Extract the [X, Y] coordinate from the center of the cell holding the provided text.  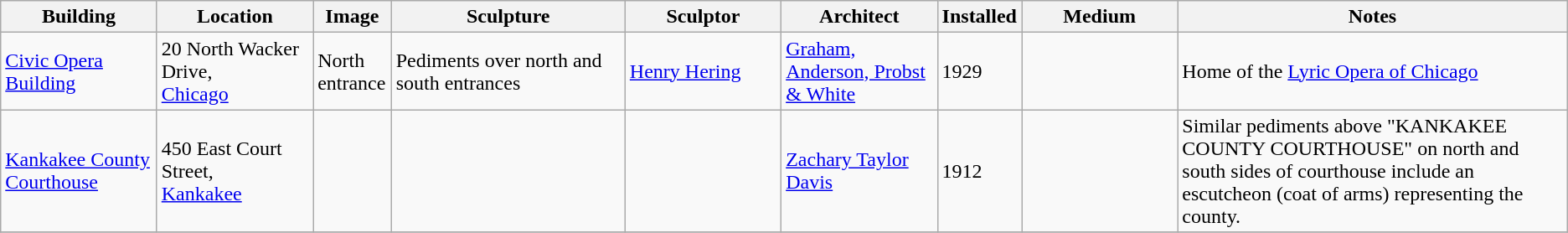
Sculptor [703, 17]
Zachary Taylor Davis [859, 171]
Building [79, 17]
1929 [979, 71]
Home of the Lyric Opera of Chicago [1372, 71]
Installed [979, 17]
Kankakee County Courthouse [79, 171]
Medium [1100, 17]
Graham, Anderson, Probst & White [859, 71]
450 East Court Street,Kankakee [235, 171]
North entrance [352, 71]
Henry Hering [703, 71]
Sculpture [508, 17]
20 North Wacker Drive,Chicago [235, 71]
Architect [859, 17]
Pediments over north and south entrances [508, 71]
Notes [1372, 17]
1912 [979, 171]
Image [352, 17]
Location [235, 17]
Civic Opera Building [79, 71]
